Find where the given text appears and provide that cell's center as (x, y) coordinate. 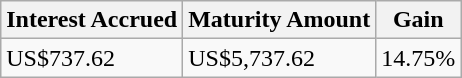
Interest Accrued (92, 20)
Maturity Amount (280, 20)
Gain (418, 20)
US$5,737.62 (280, 58)
US$737.62 (92, 58)
14.75% (418, 58)
